Find where the given text appears and provide that cell's center as [X, Y] coordinate. 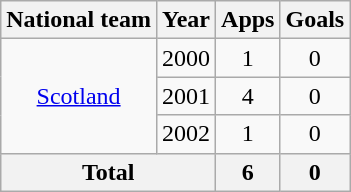
2001 [186, 96]
2002 [186, 134]
Scotland [79, 96]
Total [108, 172]
2000 [186, 58]
6 [248, 172]
Apps [248, 20]
Goals [315, 20]
Year [186, 20]
National team [79, 20]
4 [248, 96]
